For the text-containing cell, return its midpoint in [X, Y] coordinate format. 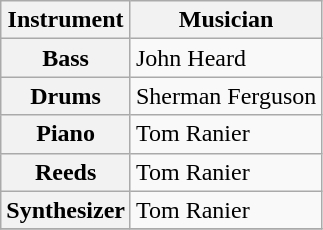
Bass [66, 58]
Synthesizer [66, 210]
Sherman Ferguson [226, 96]
Drums [66, 96]
Musician [226, 20]
John Heard [226, 58]
Reeds [66, 172]
Instrument [66, 20]
Piano [66, 134]
